Determine the (x, y) coordinate at the center of the cell enclosing the given text.  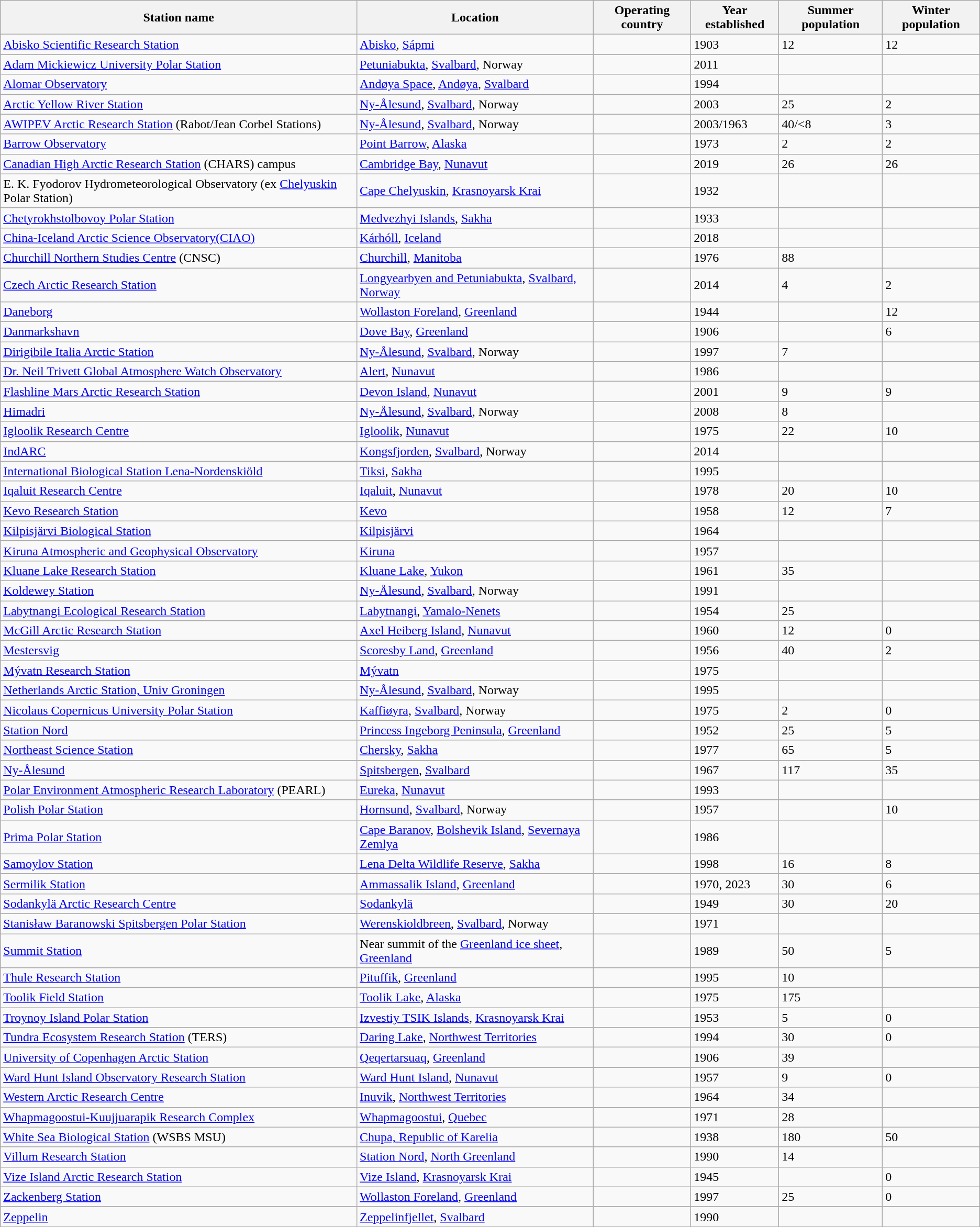
1945 (735, 1177)
Dove Bay, Greenland (475, 332)
Whapmagoostui, Quebec (475, 1117)
Izvestiy TSIK Islands, Krasnoyarsk Krai (475, 1018)
39 (831, 1057)
Churchill, Manitoba (475, 258)
Kárhóll, Iceland (475, 238)
Sodankylä (475, 903)
International Biological Station Lena-Nordenskiöld (179, 471)
Nicolaus Copernicus University Polar Station (179, 710)
Flashline Mars Arctic Research Station (179, 392)
1993 (735, 790)
Kiruna Atmospheric and Geophysical Observatory (179, 551)
Scoresby Land, Greenland (475, 651)
Dirigibile Italia Arctic Station (179, 352)
Winter population (931, 18)
Kevo Research Station (179, 511)
Cape Chelyuskin, Krasnoyarsk Krai (475, 191)
Arctic Yellow River Station (179, 104)
Andøya Space, Andøya, Svalbard (475, 84)
Polar Environment Atmospheric Research Laboratory (PEARL) (179, 790)
2019 (735, 164)
Point Barrow, Alaska (475, 144)
Hornsund, Svalbard, Norway (475, 810)
2008 (735, 411)
1973 (735, 144)
McGill Arctic Research Station (179, 631)
1978 (735, 491)
117 (831, 770)
Barrow Observatory (179, 144)
1970, 2023 (735, 884)
Summit Station (179, 951)
Vize Island Arctic Research Station (179, 1177)
1989 (735, 951)
White Sea Biological Station (WSBS MSU) (179, 1137)
Zeppelin (179, 1217)
Kiruna (475, 551)
1958 (735, 511)
Operating country (642, 18)
Ward Hunt Island, Nunavut (475, 1077)
Cape Baranov, Bolshevik Island, Severnaya Zemlya (475, 836)
Kaffiøyra, Svalbard, Norway (475, 710)
Tiksi, Sakha (475, 471)
Mestersvig (179, 651)
Near summit of the Greenland ice sheet, Greenland (475, 951)
Troynoy Island Polar Station (179, 1018)
1903 (735, 44)
Whapmagoostui-Kuujjuarapik Research Complex (179, 1117)
1954 (735, 611)
Year established (735, 18)
Petuniabukta, Svalbard, Norway (475, 64)
Cambridge Bay, Nunavut (475, 164)
Princess Ingeborg Peninsula, Greenland (475, 730)
AWIPEV Arctic Research Station (Rabot/Jean Corbel Stations) (179, 124)
Zeppelinfjellet, Svalbard (475, 1217)
Daring Lake, Northwest Territories (475, 1038)
Ammassalik Island, Greenland (475, 884)
University of Copenhagen Arctic Station (179, 1057)
Chupa, Republic of Karelia (475, 1137)
Inuvik, Northwest Territories (475, 1097)
Chersky, Sakha (475, 750)
Devon Island, Nunavut (475, 392)
1960 (735, 631)
Koldewey Station (179, 590)
E. K. Fyodorov Hydrometeorological Observatory (ex Chelyuskin Polar Station) (179, 191)
180 (831, 1137)
1967 (735, 770)
Thule Research Station (179, 978)
40 (831, 651)
16 (831, 864)
Iqaluit, Nunavut (475, 491)
Vize Island, Krasnoyarsk Krai (475, 1177)
1952 (735, 730)
Lena Delta Wildlife Reserve, Sakha (475, 864)
Labytnangi Ecological Research Station (179, 611)
2011 (735, 64)
Kilpisjärvi Biological Station (179, 531)
Pituffik, Greenland (475, 978)
Medvezhyi Islands, Sakha (475, 218)
Alomar Observatory (179, 84)
Danmarkshavn (179, 332)
28 (831, 1117)
Station Nord (179, 730)
34 (831, 1097)
Abisko Scientific Research Station (179, 44)
88 (831, 258)
2003 (735, 104)
1961 (735, 571)
14 (831, 1157)
1938 (735, 1137)
Adam Mickiewicz University Polar Station (179, 64)
Spitsbergen, Svalbard (475, 770)
Czech Arctic Research Station (179, 285)
Chetyrokhstolbovoy Polar Station (179, 218)
1956 (735, 651)
2001 (735, 392)
Labytnangi, Yamalo-Nenets (475, 611)
Ward Hunt Island Observatory Research Station (179, 1077)
Toolik Field Station (179, 998)
Station name (179, 18)
Mývatn (475, 671)
Igloolik Research Centre (179, 431)
1991 (735, 590)
Churchill Northern Studies Centre (CNSC) (179, 258)
Kluane Lake, Yukon (475, 571)
1932 (735, 191)
Samoylov Station (179, 864)
3 (931, 124)
2018 (735, 238)
Kongsfjorden, Svalbard, Norway (475, 451)
Prima Polar Station (179, 836)
65 (831, 750)
Polish Polar Station (179, 810)
Sodankylä Arctic Research Centre (179, 903)
1949 (735, 903)
1944 (735, 312)
Ny-Ålesund (179, 770)
Zackenberg Station (179, 1197)
IndARC (179, 451)
Summer population (831, 18)
Igloolik, Nunavut (475, 431)
Western Arctic Research Centre (179, 1097)
Dr. Neil Trivett Global Atmosphere Watch Observatory (179, 372)
Alert, Nunavut (475, 372)
Toolik Lake, Alaska (475, 998)
Eureka, Nunavut (475, 790)
175 (831, 998)
Netherlands Arctic Station, Univ Groningen (179, 690)
4 (831, 285)
Axel Heiberg Island, Nunavut (475, 631)
1953 (735, 1018)
1977 (735, 750)
Qeqertarsuaq, Greenland (475, 1057)
Werenskioldbreen, Svalbard, Norway (475, 923)
Longyearbyen and Petuniabukta, Svalbard, Norway (475, 285)
Kilpisjärvi (475, 531)
Station Nord, North Greenland (475, 1157)
Kevo (475, 511)
Tundra Ecosystem Research Station (TERS) (179, 1038)
Stanisław Baranowski Spitsbergen Polar Station (179, 923)
Location (475, 18)
1933 (735, 218)
Iqaluit Research Centre (179, 491)
22 (831, 431)
Abisko, Sápmi (475, 44)
Mývatn Research Station (179, 671)
Northeast Science Station (179, 750)
Himadri (179, 411)
40/<8 (831, 124)
Villum Research Station (179, 1157)
1998 (735, 864)
2003/1963 (735, 124)
Kluane Lake Research Station (179, 571)
1976 (735, 258)
Daneborg (179, 312)
Sermilik Station (179, 884)
Canadian High Arctic Research Station (CHARS) campus (179, 164)
China-Iceland Arctic Science Observatory(CIAO) (179, 238)
